Identify which cell holds the provided text, then report its [x, y] central coordinate. 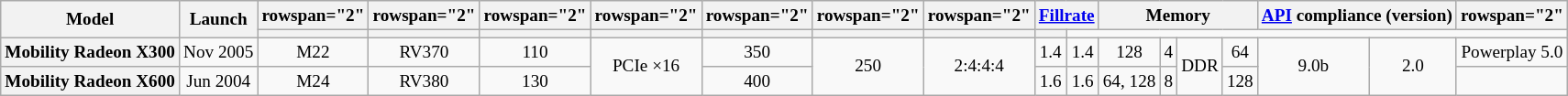
350 [757, 52]
API compliance (version) [1357, 16]
Jun 2004 [218, 81]
2.0 [1414, 66]
Powerplay 5.0 [1511, 52]
110 [536, 52]
2:4:4:4 [979, 66]
250 [867, 66]
PCIe ×16 [646, 66]
9.0b [1313, 66]
RV370 [424, 52]
64, 128 [1130, 81]
M22 [314, 52]
DDR [1200, 66]
Mobility Radeon X600 [90, 81]
Nov 2005 [218, 52]
8 [1168, 81]
RV380 [424, 81]
4 [1168, 52]
400 [757, 81]
130 [536, 81]
Model [90, 20]
Mobility Radeon X300 [90, 52]
M24 [314, 81]
Memory [1177, 16]
Launch [218, 20]
64 [1240, 52]
Fillrate [1066, 16]
